Pinpoint the cell where the given text exists, returning its [x, y] midpoint coordinate. 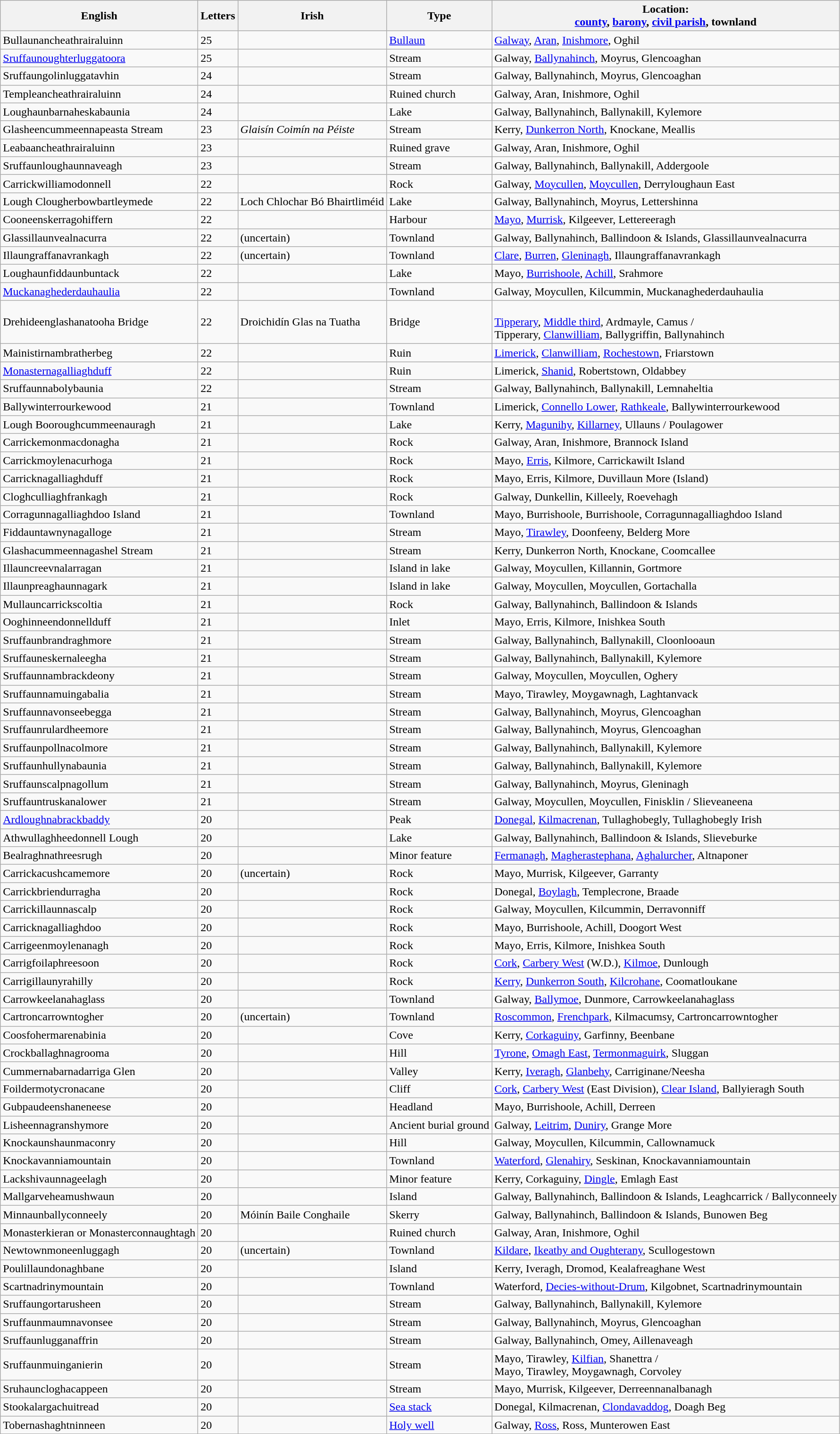
Galway, Moycullen, Killannin, Gortmore [666, 568]
Galway, Moycullen, Kilcummin, Muckanaghederdauhaulia [666, 292]
Cloghculliaghfrankagh [99, 496]
Carrickemonmacdonagha [99, 442]
Galway, Ballynahinch, Moyrus, Gleninagh [666, 784]
Carrickillaunnascalp [99, 909]
Mayo, Burrishoole, Achill, Doogort West [666, 927]
Cork, Carbery West (W.D.), Kilmoe, Dunlough [666, 963]
Sruffaunnabolybaunia [99, 389]
Mayo, Murrisk, Kilgeever, Garranty [666, 874]
Glaisín Coimín na Péiste [312, 130]
Sruffaunhullynabaunia [99, 766]
Sruhauncloghacappeen [99, 1389]
Sruffaunrulardheemore [99, 730]
Sruffaunnavonseebegga [99, 712]
Sea stack [440, 1407]
Roscommon, Frenchpark, Kilmacumsy, Cartroncarrowntogher [666, 1017]
Bealraghnathreesrugh [99, 856]
Tobernashaghtninneen [99, 1425]
Athwullaghheedonnell Lough [99, 837]
Galway, Dunkellin, Killeely, Roevehagh [666, 496]
Harbour [440, 219]
Skerry [440, 1215]
Sruffauntruskanalower [99, 801]
Kerry, Corkaguiny, Dingle, Emlagh East [666, 1179]
Holy well [440, 1425]
Donegal, Boylagh, Templecrone, Braade [666, 892]
Illaunpreaghaunnagark [99, 586]
Galway, Ballynahinch, Omey, Aillenaveagh [666, 1340]
Muckanaghederdauhaulia [99, 292]
Waterford, Glenahiry, Seskinan, Knockavanniamountain [666, 1161]
Ancient burial ground [440, 1125]
Glassillaunvealnacurra [99, 237]
Sruffaunlugganaffrin [99, 1340]
Drehideenglashanatooha Bridge [99, 322]
Galway, Aran, Inishmore, Brannock Island [666, 442]
Galway, Ballynahinch, Ballindoon & Islands, Glassillaunvealnacurra [666, 237]
Ballywinterrourkewood [99, 407]
Gubpaudeenshaneneese [99, 1107]
Leabaancheathrairaluinn [99, 148]
Galway, Ballynahinch, Ballindoon & Islands, Bunowen Beg [666, 1215]
Carrowkeelanahaglass [99, 999]
Galway, Ross, Ross, Munterowen East [666, 1425]
Kerry, Corkaguiny, Garfinny, Beenbane [666, 1035]
Poulillaundonaghbane [99, 1268]
Loch Chlochar Bó Bhairtliméid [312, 201]
Lackshivaunnageelagh [99, 1179]
Limerick, Shanid, Robertstown, Oldabbey [666, 371]
Fermanagh, Magherastephana, Aghalurcher, Altnaponer [666, 856]
Foildermotycronacane [99, 1089]
Galway, Ballynahinch, Ballynakill, Cloonlooaun [666, 640]
Droichidín Glas na Tuatha [312, 322]
Galway, Ballynahinch, Ballindoon & Islands, Leaghcarrick / Ballyconneely [666, 1197]
Mayo, Erris, Kilmore, Carrickawilt Island [666, 460]
Bullaunancheathrairaluinn [99, 40]
Coosfohermarenabinia [99, 1035]
Ardloughnabrackbaddy [99, 819]
Carrickmoylenacurhoga [99, 460]
Limerick, Clanwilliam, Rochestown, Friarstown [666, 353]
Sruffaungolinluggatavhin [99, 76]
Mayo, Tirawley, Doonfeeny, Belderg More [666, 532]
English [99, 16]
Lough Booroughcummeenauragh [99, 425]
Sruffaunmuinganierin [99, 1364]
Limerick, Connello Lower, Rathkeale, Ballywinterrourkewood [666, 407]
Sruffaunoughterluggatoora [99, 58]
Loughaunbarnaheskabaunia [99, 112]
Location:county, barony, civil parish, townland [666, 16]
Inlet [440, 622]
Glashacummeennagashel Stream [99, 550]
Sruffaunloughaunnaveagh [99, 166]
Cartroncarrowntogher [99, 1017]
Monasterkieran or Monasterconnaughtagh [99, 1233]
Galway, Moycullen, Moycullen, Oghery [666, 676]
Mallgarveheamushwaun [99, 1197]
Ooghinneendonnellduff [99, 622]
Tyrone, Omagh East, Termonmaguirk, Sluggan [666, 1053]
Glasheencummeennapeasta Stream [99, 130]
Mayo, Murrisk, Kilgeever, Lettereeragh [666, 219]
Galway, Moycullen, Moycullen, Gortachalla [666, 586]
Cove [440, 1035]
Kerry, Iveragh, Dromod, Kealafreaghane West [666, 1268]
Galway, Ballynahinch, Ballynakill, Lemnaheltia [666, 389]
Loughaunfiddaunbuntack [99, 274]
Sruffaunnamuingabalia [99, 694]
Mayo, Erris, Kilmore, Duvillaun More (Island) [666, 478]
Sruffaunmaumnavonsee [99, 1322]
Cliff [440, 1089]
Galway, Ballymoe, Dunmore, Carrowkeelanahaglass [666, 999]
Lough Clougherbowbartleymede [99, 201]
Templeancheathrairaluinn [99, 94]
Bridge [440, 322]
Scartnadrinymountain [99, 1286]
Cooneenskerragohiffern [99, 219]
Newtownmoneenluggagh [99, 1251]
Minnaunballyconneely [99, 1215]
Sruffaungortarusheen [99, 1304]
Galway, Moycullen, Moycullen, Finisklin / Slieveaneena [666, 801]
Knockavanniamountain [99, 1161]
Carrickwilliamodonnell [99, 183]
Crockballaghnagrooma [99, 1053]
Lisheennagranshymore [99, 1125]
Galway, Moycullen, Kilcummin, Derravonniff [666, 909]
Peak [440, 819]
Illaungraffanavrankagh [99, 256]
Mullauncarrickscoltia [99, 604]
Valley [440, 1071]
Kerry, Dunkerron North, Knockane, Meallis [666, 130]
Carrigfoilaphreesoon [99, 963]
Mayo, Tirawley, Kilfian, Shanettra /Mayo, Tirawley, Moygawnagh, Corvoley [666, 1364]
Mainistirnambratherbeg [99, 353]
Mayo, Murrisk, Kilgeever, Derreennanalbanagh [666, 1389]
Galway, Ballynahinch, Ballynakill, Addergoole [666, 166]
Carricknagalliaghdoo [99, 927]
Sruffaunbrandraghmore [99, 640]
Stookalargachuitread [99, 1407]
Type [440, 16]
Fiddauntawnynagalloge [99, 532]
Galway, Ballynahinch, Ballindoon & Islands, Slieveburke [666, 837]
Kerry, Iveragh, Glanbehy, Carriginane/Neesha [666, 1071]
Corragunnagalliaghdoo Island [99, 514]
Monasternagalliaghduff [99, 371]
Galway, Ballynahinch, Moyrus, Lettershinna [666, 201]
Galway, Moycullen, Kilcummin, Callownamuck [666, 1143]
Kildare, Ikeathy and Oughterany, Scullogestown [666, 1251]
Mayo, Burrishoole, Burrishoole, Corragunnagalliaghdoo Island [666, 514]
Kerry, Dunkerron South, Kilcrohane, Coomatloukane [666, 981]
Headland [440, 1107]
Mayo, Burrishoole, Achill, Derreen [666, 1107]
Cummernabarnadarriga Glen [99, 1071]
Carrigillaunyrahilly [99, 981]
Waterford, Decies-without-Drum, Kilgobnet, Scartnadrinymountain [666, 1286]
Galway, Moycullen, Moycullen, Derryloughaun East [666, 183]
Letters [218, 16]
Sruffaunpollnacolmore [99, 748]
Mayo, Burrishoole, Achill, Srahmore [666, 274]
Carrickacushcamemore [99, 874]
Sruffaunscalpnagollum [99, 784]
Clare, Burren, Gleninagh, Illaungraffanavrankagh [666, 256]
Irish [312, 16]
Donegal, Kilmacrenan, Tullaghobegly, Tullaghobegly Irish [666, 819]
Sruffauneskernaleegha [99, 658]
Kerry, Dunkerron North, Knockane, Coomcallee [666, 550]
Cork, Carbery West (East Division), Clear Island, Ballyieragh South [666, 1089]
Donegal, Kilmacrenan, Clondavaddog, Doagh Beg [666, 1407]
Illauncreevnalarragan [99, 568]
Móinín Baile Conghaile [312, 1215]
Carrigeenmoylenanagh [99, 945]
Kerry, Magunihy, Killarney, Ullauns / Poulagower [666, 425]
Carrickbriendurragha [99, 892]
Carricknagalliaghduff [99, 478]
Galway, Leitrim, Duniry, Grange More [666, 1125]
Knockaunshaunmaconry [99, 1143]
Tipperary, Middle third, Ardmayle, Camus / Tipperary, Clanwilliam, Ballygriffin, Ballynahinch [666, 322]
Mayo, Tirawley, Moygawnagh, Laghtanvack [666, 694]
Sruffaunnambrackdeony [99, 676]
Ruined grave [440, 148]
Bullaun [440, 40]
Galway, Ballynahinch, Ballindoon & Islands [666, 604]
